Determine the [X, Y] coordinate at the center of the cell enclosing the given text.  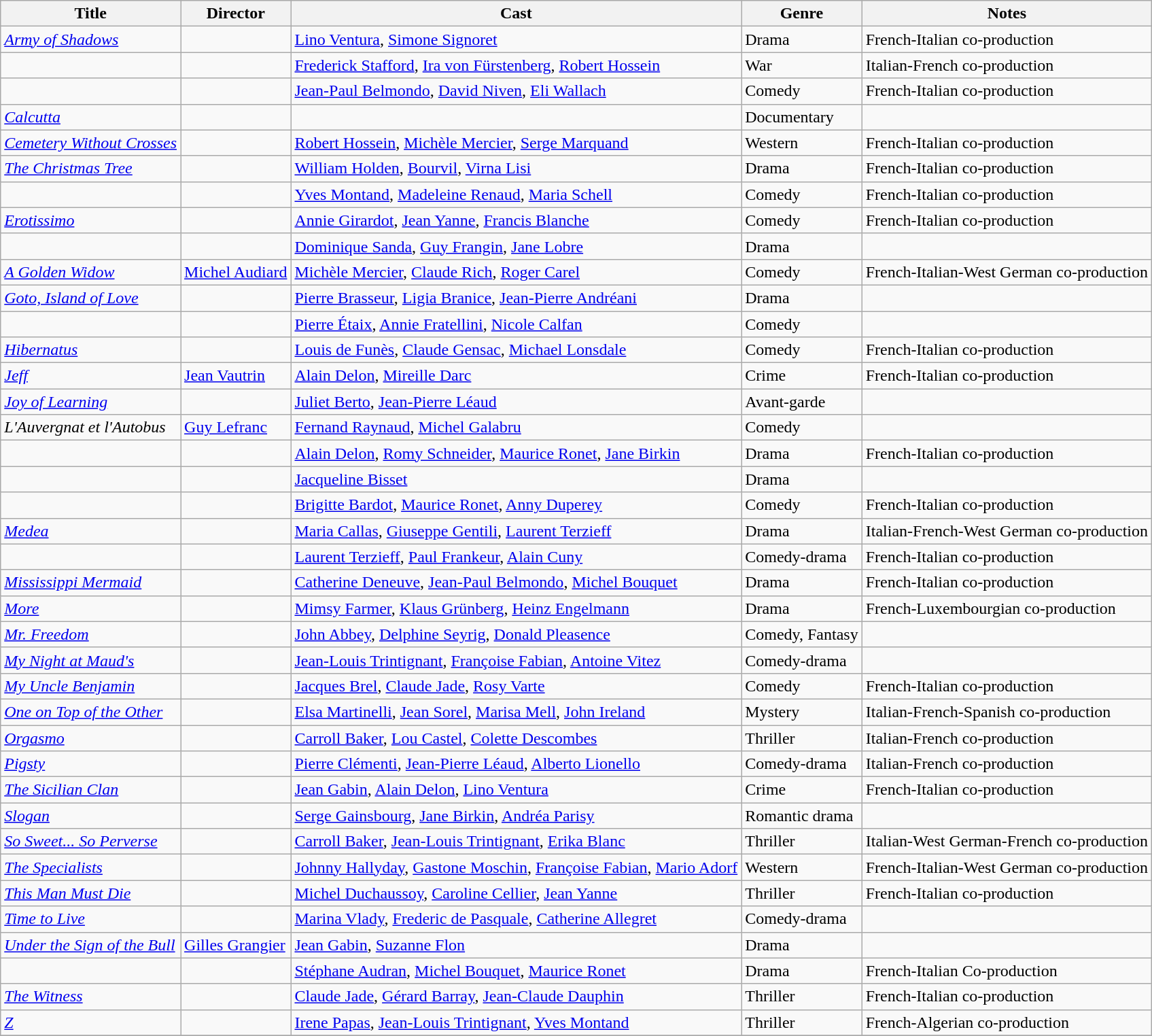
Italian-French-Spanish co-production [1007, 712]
Documentary [802, 117]
One on Top of the Other [91, 712]
L'Auvergnat et l'Autobus [91, 428]
Pigsty [91, 764]
Z [91, 1022]
Serge Gainsbourg, Jane Birkin, Andréa Parisy [517, 816]
Johnny Hallyday, Gastone Moschin, Françoise Fabian, Mario Adorf [517, 867]
Juliet Berto, Jean-Pierre Léaud [517, 402]
Alain Delon, Mireille Darc [517, 376]
Mississippi Mermaid [91, 583]
Title [91, 14]
Director [236, 14]
More [91, 608]
Catherine Deneuve, Jean-Paul Belmondo, Michel Bouquet [517, 583]
This Man Must Die [91, 893]
Jacqueline Bisset [517, 479]
The Witness [91, 997]
Dominique Sanda, Guy Frangin, Jane Lobre [517, 246]
Pierre Clémenti, Jean-Pierre Léaud, Alberto Lionello [517, 764]
Goto, Island of Love [91, 298]
Romantic drama [802, 816]
Stéphane Audran, Michel Bouquet, Maurice Ronet [517, 971]
Michel Duchaussoy, Caroline Cellier, Jean Yanne [517, 893]
Slogan [91, 816]
Under the Sign of the Bull [91, 945]
Comedy, Fantasy [802, 634]
Jeff [91, 376]
Medea [91, 531]
Michèle Mercier, Claude Rich, Roger Carel [517, 272]
Erotissimo [91, 220]
My Uncle Benjamin [91, 686]
The Christmas Tree [91, 169]
Italian-West German-French co-production [1007, 842]
Pierre Brasseur, Ligia Branice, Jean-Pierre Andréani [517, 298]
Yves Montand, Madeleine Renaud, Maria Schell [517, 194]
The Sicilian Clan [91, 790]
Jean-Paul Belmondo, David Niven, Eli Wallach [517, 91]
Hibernatus [91, 350]
Gilles Grangier [236, 945]
Carroll Baker, Lou Castel, Colette Descombes [517, 738]
Mimsy Farmer, Klaus Grünberg, Heinz Engelmann [517, 608]
Marina Vlady, Frederic de Pasquale, Catherine Allegret [517, 919]
Orgasmo [91, 738]
War [802, 65]
So Sweet... So Perverse [91, 842]
Calcutta [91, 117]
Carroll Baker, Jean-Louis Trintignant, Erika Blanc [517, 842]
Laurent Terzieff, Paul Frankeur, Alain Cuny [517, 557]
Jacques Brel, Claude Jade, Rosy Varte [517, 686]
Claude Jade, Gérard Barray, Jean-Claude Dauphin [517, 997]
Jean Vautrin [236, 376]
Maria Callas, Giuseppe Gentili, Laurent Terzieff [517, 531]
Annie Girardot, Jean Yanne, Francis Blanche [517, 220]
Jean Gabin, Alain Delon, Lino Ventura [517, 790]
Notes [1007, 14]
Mystery [802, 712]
Elsa Martinelli, Jean Sorel, Marisa Mell, John Ireland [517, 712]
Cast [517, 14]
Alain Delon, Romy Schneider, Maurice Ronet, Jane Birkin [517, 453]
The Specialists [91, 867]
Irene Papas, Jean-Louis Trintignant, Yves Montand [517, 1022]
Guy Lefranc [236, 428]
Frederick Stafford, Ira von Fürstenberg, Robert Hossein [517, 65]
A Golden Widow [91, 272]
Jean Gabin, Suzanne Flon [517, 945]
Brigitte Bardot, Maurice Ronet, Anny Duperey [517, 505]
French-Algerian co-production [1007, 1022]
Army of Shadows [91, 39]
French-Luxembourgian co-production [1007, 608]
Italian-French-West German co-production [1007, 531]
Genre [802, 14]
Michel Audiard [236, 272]
Robert Hossein, Michèle Mercier, Serge Marquand [517, 143]
John Abbey, Delphine Seyrig, Donald Pleasence [517, 634]
William Holden, Bourvil, Virna Lisi [517, 169]
Lino Ventura, Simone Signoret [517, 39]
Avant-garde [802, 402]
Mr. Freedom [91, 634]
Louis de Funès, Claude Gensac, Michael Lonsdale [517, 350]
My Night at Maud's [91, 660]
Pierre Étaix, Annie Fratellini, Nicole Calfan [517, 324]
Fernand Raynaud, Michel Galabru [517, 428]
Time to Live [91, 919]
French-Italian Co-production [1007, 971]
Joy of Learning [91, 402]
Jean-Louis Trintignant, Françoise Fabian, Antoine Vitez [517, 660]
Cemetery Without Crosses [91, 143]
